Scan for the cell matching the given text and deliver its [X, Y] coordinate at center. 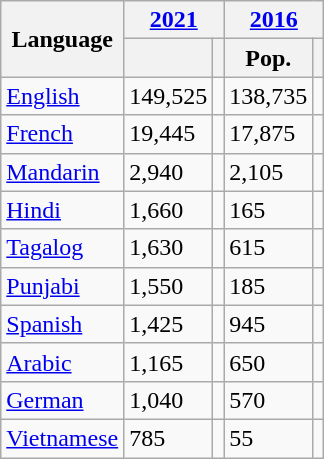
185 [268, 286]
Arabic [62, 362]
1,550 [168, 286]
55 [268, 438]
Vietnamese [62, 438]
Tagalog [62, 248]
650 [268, 362]
1,425 [168, 324]
1,040 [168, 400]
149,525 [168, 96]
Pop. [268, 58]
Spanish [62, 324]
615 [268, 248]
2,105 [268, 172]
785 [168, 438]
2,940 [168, 172]
17,875 [268, 134]
French [62, 134]
945 [268, 324]
165 [268, 210]
2021 [174, 20]
1,630 [168, 248]
19,445 [168, 134]
German [62, 400]
Mandarin [62, 172]
Language [62, 39]
Hindi [62, 210]
2016 [274, 20]
1,660 [168, 210]
English [62, 96]
Punjabi [62, 286]
138,735 [268, 96]
1,165 [168, 362]
570 [268, 400]
